Determine the [X, Y] coordinate at the center of the cell enclosing the given text.  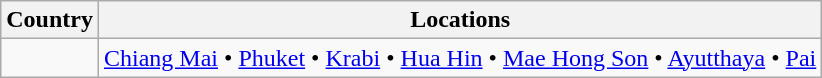
Chiang Mai • Phuket • Krabi • Hua Hin • Mae Hong Son • Ayutthaya • Pai [460, 58]
Locations [460, 20]
Country [50, 20]
